Locate the cell with the specified text and output its [X, Y] center coordinate. 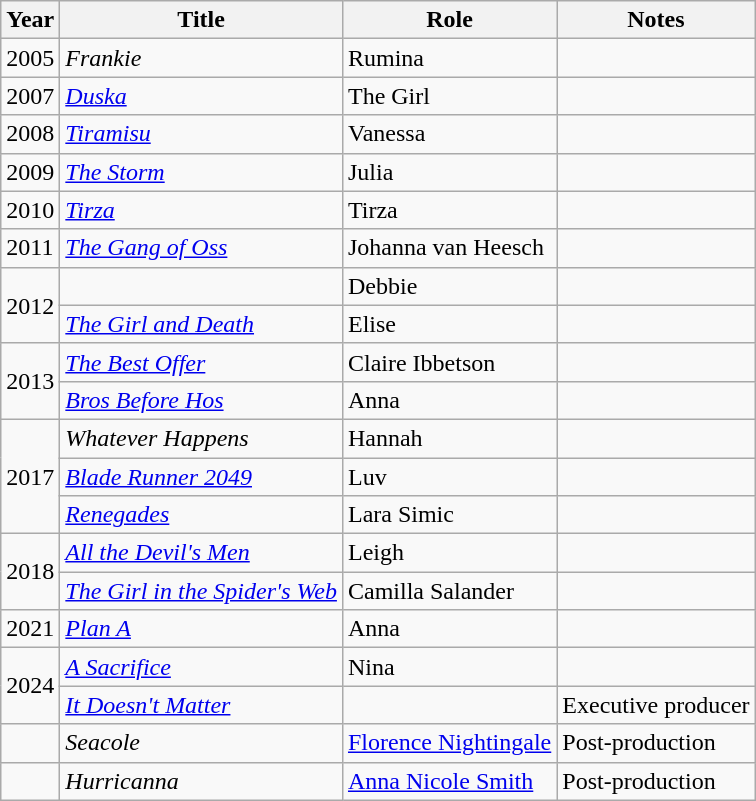
The Gang of Oss [202, 248]
2018 [30, 572]
Elise [449, 324]
Camilla Salander [449, 591]
Rumina [449, 58]
Nina [449, 667]
2012 [30, 305]
2013 [30, 381]
The Girl [449, 96]
Blade Runner 2049 [202, 477]
Anna Nicole Smith [449, 781]
Bros Before Hos [202, 400]
Leigh [449, 553]
Luv [449, 477]
2010 [30, 210]
Vanessa [449, 134]
Executive producer [656, 705]
The Girl in the Spider's Web [202, 591]
A Sacrifice [202, 667]
2021 [30, 629]
Duska [202, 96]
2009 [30, 172]
Year [30, 20]
Notes [656, 20]
2008 [30, 134]
Debbie [449, 286]
Role [449, 20]
It Doesn't Matter [202, 705]
Johanna van Heesch [449, 248]
2011 [30, 248]
Claire Ibbetson [449, 362]
The Best Offer [202, 362]
2007 [30, 96]
Hurricanna [202, 781]
Tiramisu [202, 134]
Hannah [449, 438]
2017 [30, 476]
The Storm [202, 172]
Seacole [202, 743]
2024 [30, 686]
Renegades [202, 515]
Julia [449, 172]
Title [202, 20]
Plan A [202, 629]
The Girl and Death [202, 324]
Lara Simic [449, 515]
Florence Nightingale [449, 743]
All the Devil's Men [202, 553]
2005 [30, 58]
Whatever Happens [202, 438]
Frankie [202, 58]
